From the cell containing the given text, extract its center point as (x, y) coordinate. 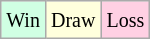
Draw (72, 20)
Loss (126, 20)
Win (24, 20)
